Determine the (X, Y) coordinate at the center of the cell enclosing the given text.  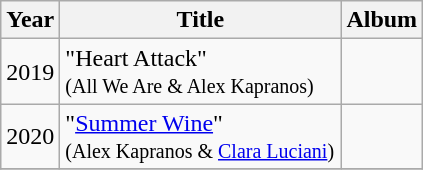
Year (30, 20)
Album (382, 20)
"Summer Wine"(Alex Kapranos & Clara Luciani) (200, 136)
2020 (30, 136)
Title (200, 20)
2019 (30, 72)
"Heart Attack"(All We Are & Alex Kapranos) (200, 72)
